Scan for the cell matching the given text and deliver its (X, Y) coordinate at center. 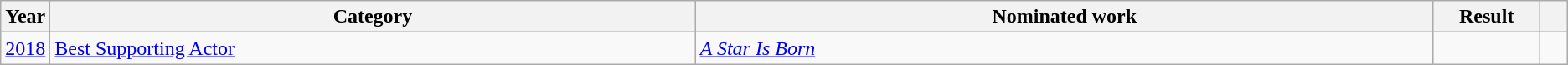
Category (373, 17)
Nominated work (1064, 17)
A Star Is Born (1064, 48)
Year (25, 17)
2018 (25, 48)
Best Supporting Actor (373, 48)
Result (1486, 17)
